Identify which cell holds the provided text, then report its [x, y] central coordinate. 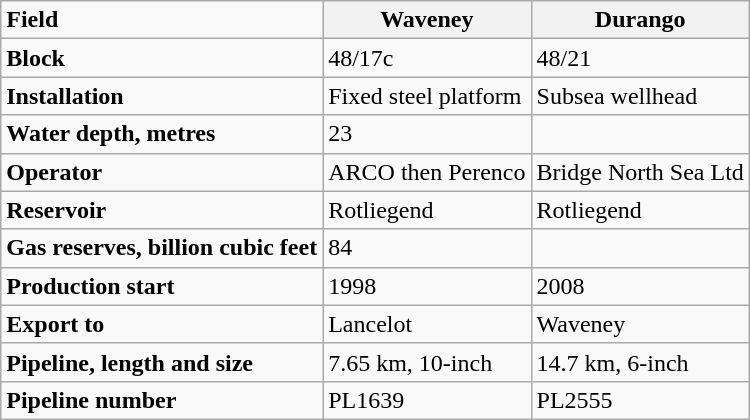
48/17c [427, 58]
Bridge North Sea Ltd [640, 172]
23 [427, 134]
Operator [162, 172]
14.7 km, 6-inch [640, 362]
7.65 km, 10-inch [427, 362]
ARCO then Perenco [427, 172]
Block [162, 58]
Subsea wellhead [640, 96]
84 [427, 248]
Water depth, metres [162, 134]
48/21 [640, 58]
PL2555 [640, 400]
1998 [427, 286]
Lancelot [427, 324]
Pipeline, length and size [162, 362]
Reservoir [162, 210]
Production start [162, 286]
Export to [162, 324]
2008 [640, 286]
Field [162, 20]
Fixed steel platform [427, 96]
Gas reserves, billion cubic feet [162, 248]
Pipeline number [162, 400]
PL1639 [427, 400]
Durango [640, 20]
Installation [162, 96]
